Capture the cell that displays the provided text and extract its (x, y) central coordinate. 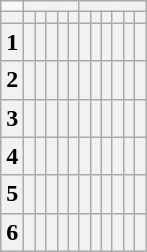
3 (12, 118)
1 (12, 42)
6 (12, 232)
5 (12, 194)
4 (12, 156)
2 (12, 80)
